Detect which cell encompasses the target text, then output its (x, y) center coordinate. 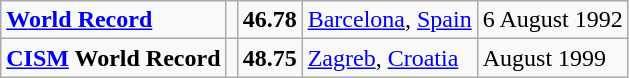
Zagreb, Croatia (390, 58)
6 August 1992 (552, 20)
World Record (114, 20)
August 1999 (552, 58)
48.75 (270, 58)
Barcelona, Spain (390, 20)
46.78 (270, 20)
CISM World Record (114, 58)
